Scan for the cell matching the given text and deliver its (x, y) coordinate at center. 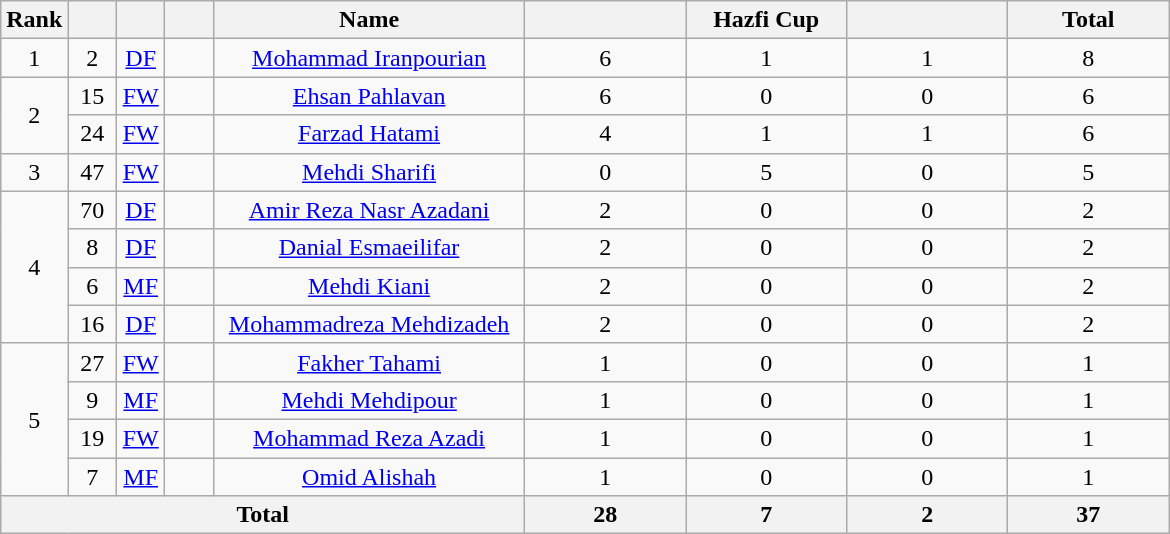
Mehdi Kiani (370, 286)
Mehdi Mehdipour (370, 400)
9 (92, 400)
16 (92, 324)
Danial Esmaeilifar (370, 248)
19 (92, 438)
Omid Alishah (370, 477)
27 (92, 362)
15 (92, 96)
24 (92, 134)
Farzad Hatami (370, 134)
47 (92, 172)
Mohammadreza Mehdizadeh (370, 324)
Rank (34, 20)
70 (92, 210)
28 (606, 515)
Fakher Tahami (370, 362)
Name (370, 20)
Mehdi Sharifi (370, 172)
Ehsan Pahlavan (370, 96)
Mohammad Reza Azadi (370, 438)
37 (1088, 515)
3 (34, 172)
Hazfi Cup (766, 20)
Amir Reza Nasr Azadani (370, 210)
Mohammad Iranpourian (370, 58)
